Capture the cell that displays the provided text and extract its [X, Y] central coordinate. 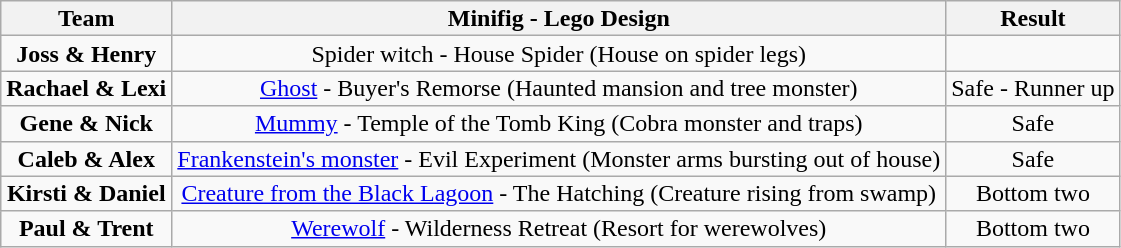
Spider witch - House Spider (House on spider legs) [559, 54]
Safe - Runner up [1033, 88]
Kirsti & Daniel [86, 194]
Werewolf - Wilderness Retreat (Resort for werewolves) [559, 228]
Team [86, 18]
Gene & Nick [86, 124]
Mummy - Temple of the Tomb King (Cobra monster and traps) [559, 124]
Rachael & Lexi [86, 88]
Paul & Trent [86, 228]
Frankenstein's monster - Evil Experiment (Monster arms bursting out of house) [559, 158]
Ghost - Buyer's Remorse (Haunted mansion and tree monster) [559, 88]
Caleb & Alex [86, 158]
Minifig - Lego Design [559, 18]
Result [1033, 18]
Creature from the Black Lagoon - The Hatching (Creature rising from swamp) [559, 194]
Joss & Henry [86, 54]
